Provide the (x, y) coordinate of the cell's center where the given text is located.  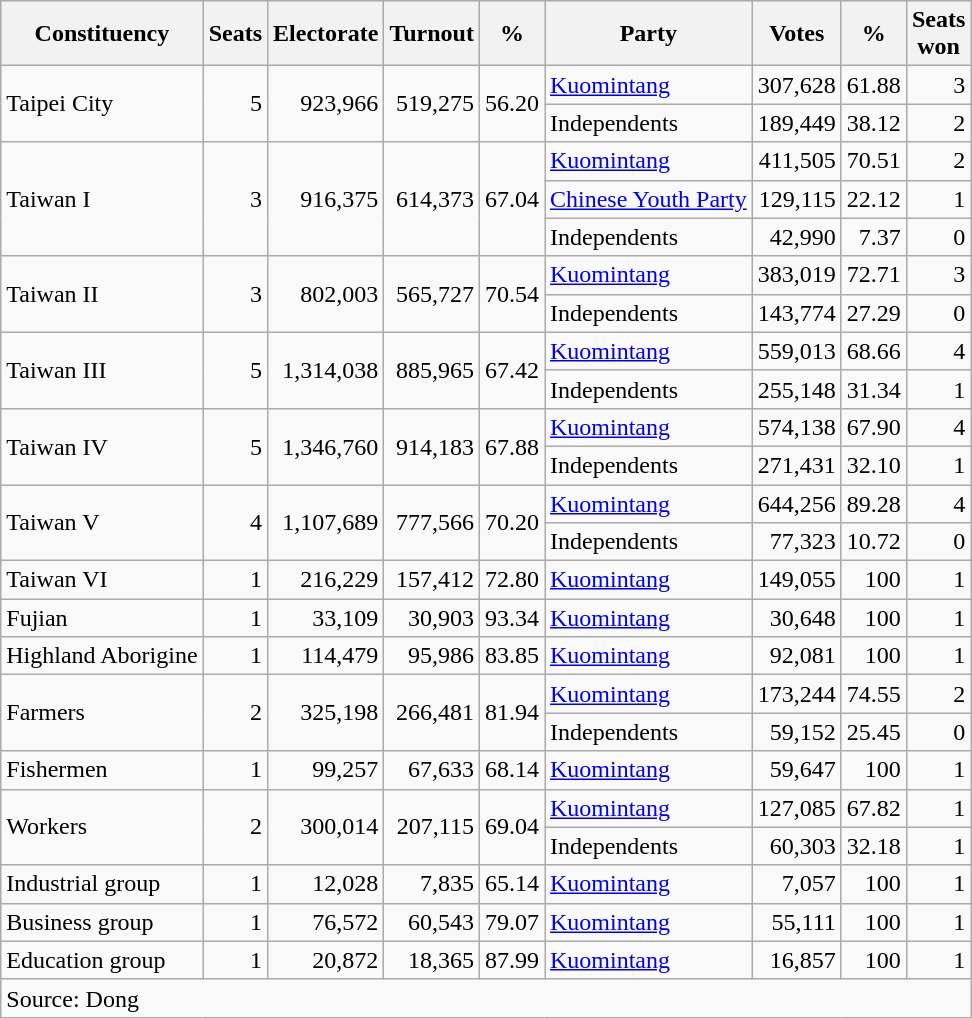
7.37 (874, 237)
916,375 (326, 199)
60,543 (432, 922)
18,365 (432, 960)
74.55 (874, 694)
Taiwan III (102, 370)
99,257 (326, 770)
Taiwan VI (102, 580)
20,872 (326, 960)
30,903 (432, 618)
70.51 (874, 161)
16,857 (796, 960)
519,275 (432, 104)
127,085 (796, 808)
79.07 (512, 922)
67.88 (512, 446)
114,479 (326, 656)
32.10 (874, 465)
68.66 (874, 351)
777,566 (432, 522)
Taiwan IV (102, 446)
307,628 (796, 85)
143,774 (796, 313)
Highland Aborigine (102, 656)
207,115 (432, 827)
27.29 (874, 313)
Taipei City (102, 104)
68.14 (512, 770)
60,303 (796, 846)
7,835 (432, 884)
76,572 (326, 922)
Fishermen (102, 770)
42,990 (796, 237)
30,648 (796, 618)
67.04 (512, 199)
61.88 (874, 85)
266,481 (432, 713)
157,412 (432, 580)
Source: Dong (486, 998)
59,647 (796, 770)
55,111 (796, 922)
56.20 (512, 104)
Workers (102, 827)
802,003 (326, 294)
93.34 (512, 618)
173,244 (796, 694)
Taiwan I (102, 199)
10.72 (874, 542)
129,115 (796, 199)
67.42 (512, 370)
32.18 (874, 846)
383,019 (796, 275)
Business group (102, 922)
7,057 (796, 884)
59,152 (796, 732)
33,109 (326, 618)
69.04 (512, 827)
22.12 (874, 199)
1,107,689 (326, 522)
Industrial group (102, 884)
574,138 (796, 427)
81.94 (512, 713)
Seatswon (938, 34)
914,183 (432, 446)
Turnout (432, 34)
325,198 (326, 713)
Constituency (102, 34)
72.80 (512, 580)
70.20 (512, 522)
Education group (102, 960)
67.82 (874, 808)
Electorate (326, 34)
300,014 (326, 827)
65.14 (512, 884)
149,055 (796, 580)
271,431 (796, 465)
1,314,038 (326, 370)
411,505 (796, 161)
92,081 (796, 656)
614,373 (432, 199)
83.85 (512, 656)
87.99 (512, 960)
255,148 (796, 389)
216,229 (326, 580)
Party (648, 34)
Taiwan II (102, 294)
38.12 (874, 123)
Fujian (102, 618)
189,449 (796, 123)
559,013 (796, 351)
Votes (796, 34)
885,965 (432, 370)
12,028 (326, 884)
1,346,760 (326, 446)
31.34 (874, 389)
67.90 (874, 427)
Chinese Youth Party (648, 199)
67,633 (432, 770)
89.28 (874, 503)
70.54 (512, 294)
644,256 (796, 503)
25.45 (874, 732)
77,323 (796, 542)
72.71 (874, 275)
Farmers (102, 713)
923,966 (326, 104)
Taiwan V (102, 522)
565,727 (432, 294)
Seats (235, 34)
95,986 (432, 656)
